Scan for the cell matching the given text and deliver its (x, y) coordinate at center. 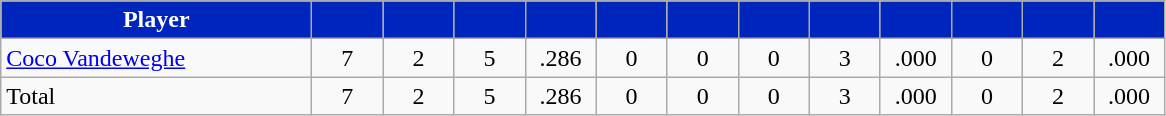
Coco Vandeweghe (156, 58)
Player (156, 20)
Total (156, 96)
